Identify which cell holds the provided text, then report its [X, Y] central coordinate. 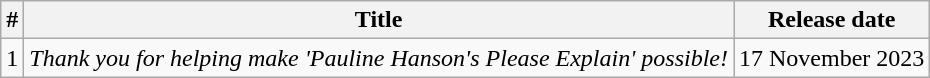
Thank you for helping make 'Pauline Hanson's Please Explain' possible! [379, 58]
1 [12, 58]
# [12, 20]
Release date [832, 20]
Title [379, 20]
17 November 2023 [832, 58]
